Capture the cell that displays the provided text and extract its (x, y) central coordinate. 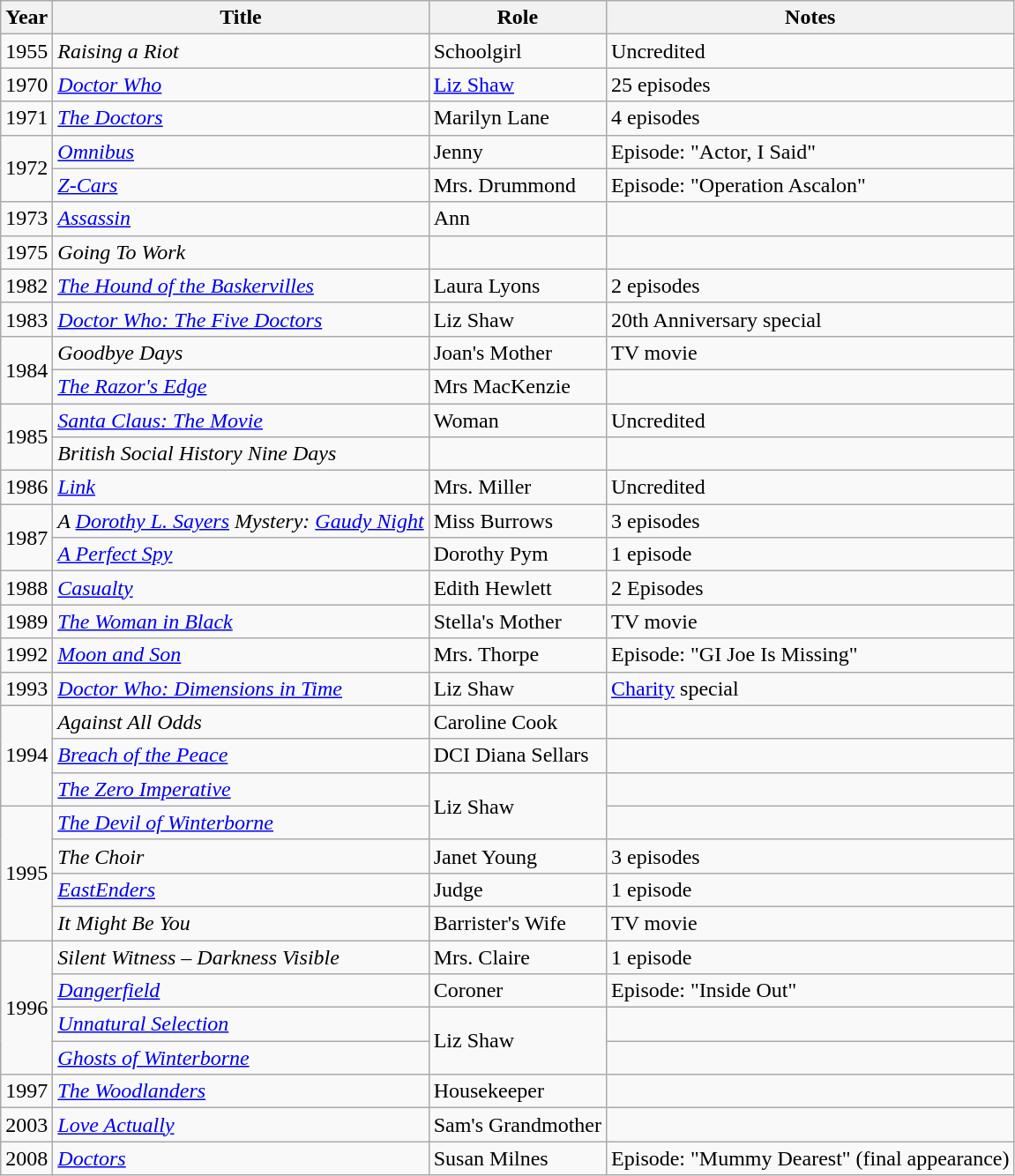
Omnibus (241, 152)
Edith Hewlett (517, 588)
Mrs. Miller (517, 488)
1997 (26, 1091)
Mrs. Thorpe (517, 655)
Marilyn Lane (517, 118)
Dorothy Pym (517, 555)
Schoolgirl (517, 51)
2003 (26, 1125)
Housekeeper (517, 1091)
Sam's Grandmother (517, 1125)
Joan's Mother (517, 353)
The Devil of Winterborne (241, 822)
Jenny (517, 152)
1982 (26, 286)
Casualty (241, 588)
1973 (26, 219)
Goodbye Days (241, 353)
Barrister's Wife (517, 923)
Unnatural Selection (241, 1024)
Raising a Riot (241, 51)
25 episodes (810, 85)
The Choir (241, 856)
Doctor Who: Dimensions in Time (241, 688)
Mrs MacKenzie (517, 386)
Miss Burrows (517, 521)
1992 (26, 655)
Silent Witness – Darkness Visible (241, 956)
Z-Cars (241, 185)
Judge (517, 889)
Doctor Who: The Five Doctors (241, 319)
Caroline Cook (517, 722)
2008 (26, 1158)
A Perfect Spy (241, 555)
Against All Odds (241, 722)
1984 (26, 369)
Ann (517, 219)
1975 (26, 252)
Coroner (517, 991)
A Dorothy L. Sayers Mystery: Gaudy Night (241, 521)
1972 (26, 168)
4 episodes (810, 118)
Episode: "Actor, I Said" (810, 152)
Woman (517, 421)
1988 (26, 588)
1989 (26, 621)
The Zero Imperative (241, 789)
DCI Diana Sellars (517, 755)
2 Episodes (810, 588)
Episode: "GI Joe Is Missing" (810, 655)
British Social History Nine Days (241, 454)
Title (241, 18)
Role (517, 18)
Charity special (810, 688)
1985 (26, 437)
Laura Lyons (517, 286)
1983 (26, 319)
Assassin (241, 219)
Doctors (241, 1158)
Stella's Mother (517, 621)
Dangerfield (241, 991)
Love Actually (241, 1125)
1994 (26, 755)
Mrs. Drummond (517, 185)
1996 (26, 1007)
1971 (26, 118)
Santa Claus: The Movie (241, 421)
The Hound of the Baskervilles (241, 286)
1987 (26, 538)
1995 (26, 873)
Janet Young (517, 856)
Mrs. Claire (517, 956)
Ghosts of Winterborne (241, 1058)
1986 (26, 488)
The Doctors (241, 118)
The Razor's Edge (241, 386)
Breach of the Peace (241, 755)
20th Anniversary special (810, 319)
Doctor Who (241, 85)
The Woman in Black (241, 621)
Link (241, 488)
Going To Work (241, 252)
The Woodlanders (241, 1091)
Notes (810, 18)
EastEnders (241, 889)
Episode: "Operation Ascalon" (810, 185)
Episode: "Inside Out" (810, 991)
Episode: "Mummy Dearest" (final appearance) (810, 1158)
Year (26, 18)
It Might Be You (241, 923)
1970 (26, 85)
2 episodes (810, 286)
1993 (26, 688)
1955 (26, 51)
Susan Milnes (517, 1158)
Moon and Son (241, 655)
